Return [x, y] of the center of cell containing provided text 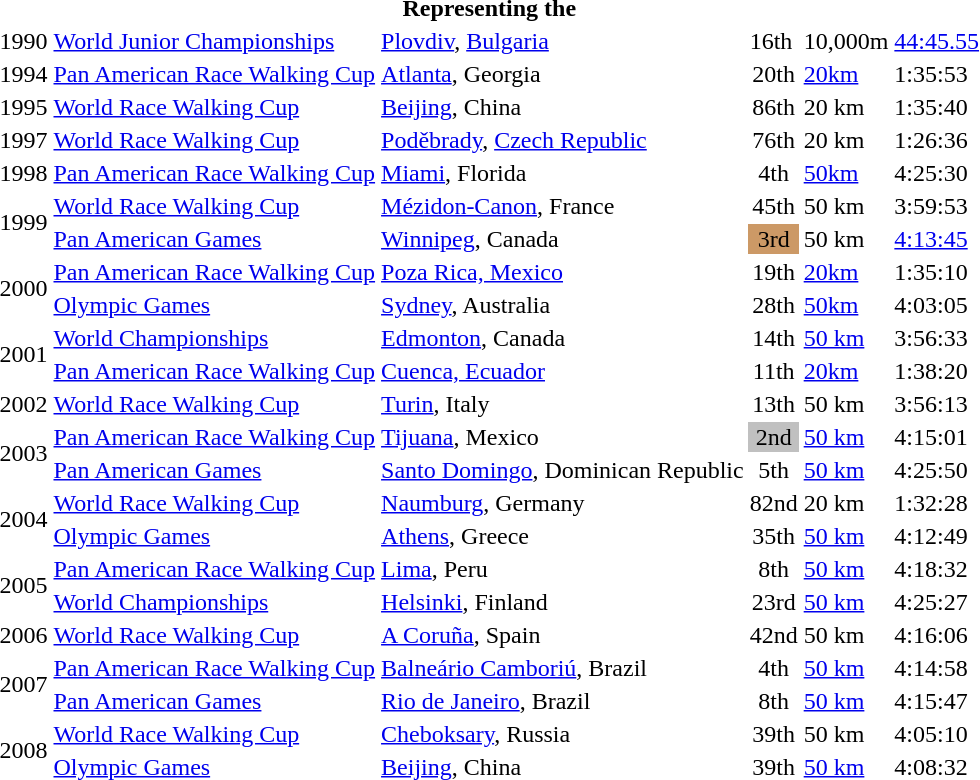
19th [774, 272]
Poza Rica, Mexico [563, 272]
39th [774, 734]
A Coruña, Spain [563, 635]
28th [774, 305]
10,000m [846, 41]
Turin, Italy [563, 404]
20th [774, 74]
Tijuana, Mexico [563, 437]
Plovdiv, Bulgaria [563, 41]
2nd [774, 437]
35th [774, 536]
Miami, Florida [563, 173]
Cheboksary, Russia [563, 734]
86th [774, 107]
Lima, Peru [563, 569]
5th [774, 470]
Poděbrady, Czech Republic [563, 140]
76th [774, 140]
Balneário Camboriú, Brazil [563, 668]
World Junior Championships [214, 41]
Sydney, Australia [563, 305]
Santo Domingo, Dominican Republic [563, 470]
Mézidon-Canon, France [563, 206]
3rd [774, 239]
Edmonton, Canada [563, 338]
82nd [774, 503]
Beijing, China [563, 107]
Winnipeg, Canada [563, 239]
45th [774, 206]
14th [774, 338]
11th [774, 371]
Atlanta, Georgia [563, 74]
Athens, Greece [563, 536]
42nd [774, 635]
Rio de Janeiro, Brazil [563, 701]
Naumburg, Germany [563, 503]
13th [774, 404]
Helsinki, Finland [563, 602]
Cuenca, Ecuador [563, 371]
23rd [774, 602]
16th [774, 41]
